Identify which cell holds the provided text, then report its (x, y) central coordinate. 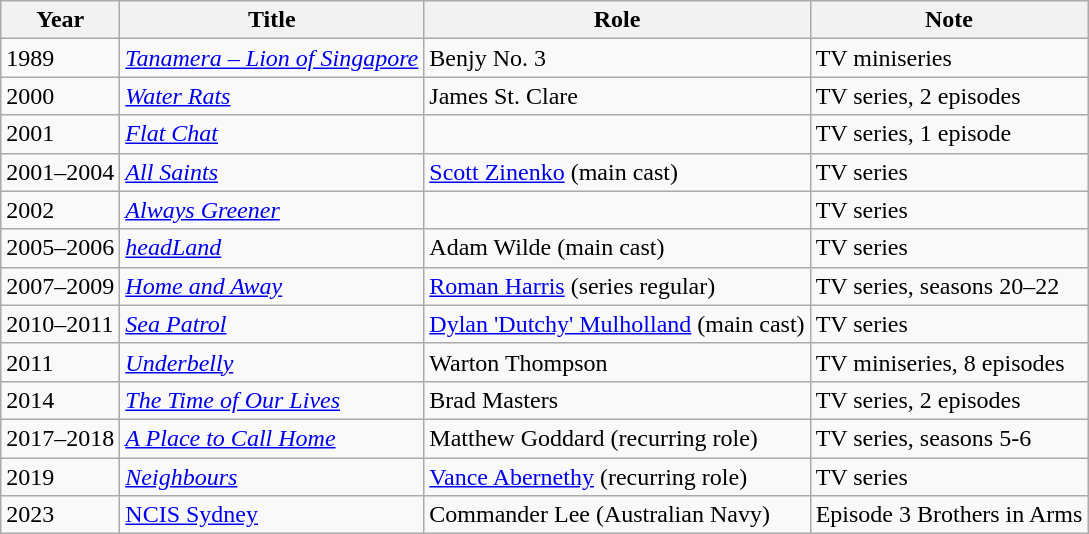
1989 (60, 58)
Matthew Goddard (recurring role) (617, 438)
Vance Abernethy (recurring role) (617, 477)
Scott Zinenko (main cast) (617, 172)
Water Rats (272, 96)
Note (949, 20)
2017–2018 (60, 438)
Warton Thompson (617, 362)
2005–2006 (60, 248)
The Time of Our Lives (272, 400)
A Place to Call Home (272, 438)
TV series, seasons 20–22 (949, 286)
2011 (60, 362)
2001 (60, 134)
Adam Wilde (main cast) (617, 248)
2014 (60, 400)
Flat Chat (272, 134)
Episode 3 Brothers in Arms (949, 515)
Tanamera – Lion of Singapore (272, 58)
Dylan 'Dutchy' Mulholland (main cast) (617, 324)
2007–2009 (60, 286)
2001–2004 (60, 172)
Commander Lee (Australian Navy) (617, 515)
2002 (60, 210)
2010–2011 (60, 324)
Role (617, 20)
Sea Patrol (272, 324)
Roman Harris (series regular) (617, 286)
NCIS Sydney (272, 515)
James St. Clare (617, 96)
Neighbours (272, 477)
TV miniseries, 8 episodes (949, 362)
2019 (60, 477)
TV miniseries (949, 58)
Brad Masters (617, 400)
headLand (272, 248)
TV series, 1 episode (949, 134)
Title (272, 20)
2000 (60, 96)
Benjy No. 3 (617, 58)
All Saints (272, 172)
TV series, seasons 5-6 (949, 438)
2023 (60, 515)
Year (60, 20)
Home and Away (272, 286)
Always Greener (272, 210)
Underbelly (272, 362)
